For the text-containing cell, return its midpoint in (X, Y) coordinate format. 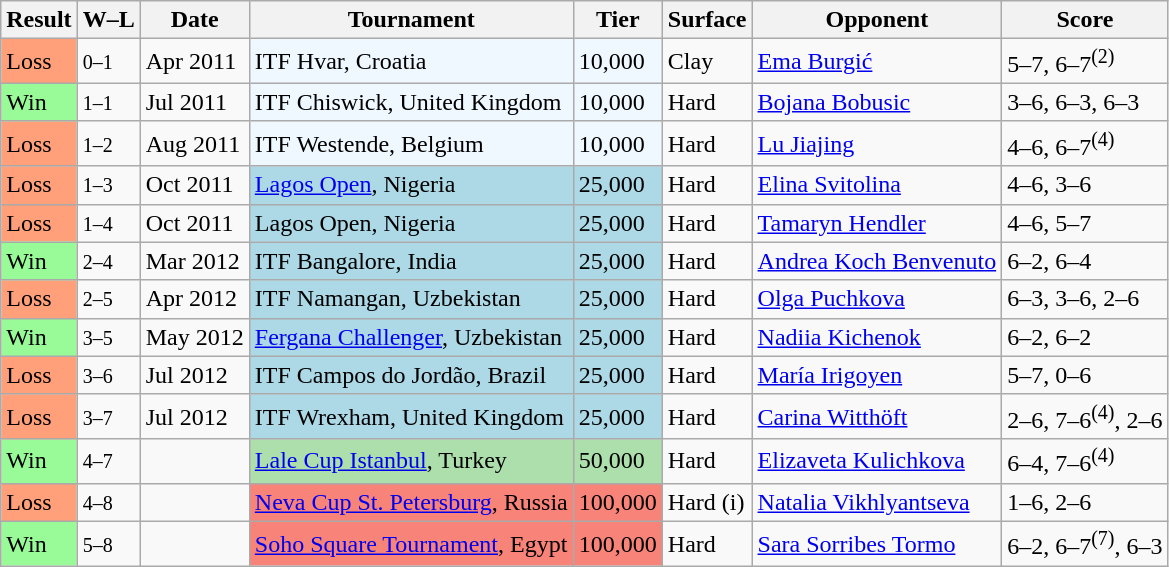
Nadiia Kichenok (877, 337)
2–4 (108, 261)
5–8 (108, 544)
ITF Westende, Belgium (411, 144)
Tournament (411, 20)
Apr 2011 (194, 62)
1–6, 2–6 (1085, 502)
ITF Namangan, Uzbekistan (411, 299)
Clay (707, 62)
4–7 (108, 462)
Result (39, 20)
Bojana Bobusic (877, 102)
Elina Svitolina (877, 185)
6–2, 6–7(7), 6–3 (1085, 544)
Lale Cup Istanbul, Turkey (411, 462)
Surface (707, 20)
6–3, 3–6, 2–6 (1085, 299)
3–5 (108, 337)
2–5 (108, 299)
Lu Jiajing (877, 144)
ITF Chiswick, United Kingdom (411, 102)
5–7, 0–6 (1085, 375)
3–6 (108, 375)
ITF Campos do Jordão, Brazil (411, 375)
ITF Wrexham, United Kingdom (411, 416)
Olga Puchkova (877, 299)
3–7 (108, 416)
2–6, 7–6(4), 2–6 (1085, 416)
Mar 2012 (194, 261)
Hard (i) (707, 502)
Elizaveta Kulichkova (877, 462)
1–1 (108, 102)
4–6, 3–6 (1085, 185)
Tier (618, 20)
Tamaryn Hendler (877, 223)
50,000 (618, 462)
Apr 2012 (194, 299)
Date (194, 20)
4–8 (108, 502)
Soho Square Tournament, Egypt (411, 544)
W–L (108, 20)
4–6, 5–7 (1085, 223)
Jul 2011 (194, 102)
1–4 (108, 223)
6–2, 6–4 (1085, 261)
Natalia Vikhlyantseva (877, 502)
Aug 2011 (194, 144)
4–6, 6–7(4) (1085, 144)
0–1 (108, 62)
María Irigoyen (877, 375)
6–4, 7–6(4) (1085, 462)
Andrea Koch Benvenuto (877, 261)
3–6, 6–3, 6–3 (1085, 102)
6–2, 6–2 (1085, 337)
May 2012 (194, 337)
1–2 (108, 144)
Fergana Challenger, Uzbekistan (411, 337)
Sara Sorribes Tormo (877, 544)
Neva Cup St. Petersburg, Russia (411, 502)
Ema Burgić (877, 62)
ITF Bangalore, India (411, 261)
1–3 (108, 185)
Carina Witthöft (877, 416)
ITF Hvar, Croatia (411, 62)
Opponent (877, 20)
5–7, 6–7(2) (1085, 62)
Score (1085, 20)
